Provide the (x, y) coordinate of the cell's center where the given text is located.  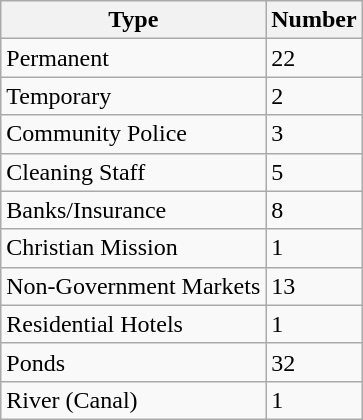
Cleaning Staff (134, 172)
Non-Government Markets (134, 286)
Residential Hotels (134, 324)
Christian Mission (134, 248)
8 (314, 210)
Temporary (134, 96)
3 (314, 134)
Permanent (134, 58)
32 (314, 362)
Type (134, 20)
2 (314, 96)
Ponds (134, 362)
River (Canal) (134, 400)
13 (314, 286)
22 (314, 58)
Community Police (134, 134)
5 (314, 172)
Banks/Insurance (134, 210)
Number (314, 20)
